Identify which cell holds the provided text, then report its [X, Y] central coordinate. 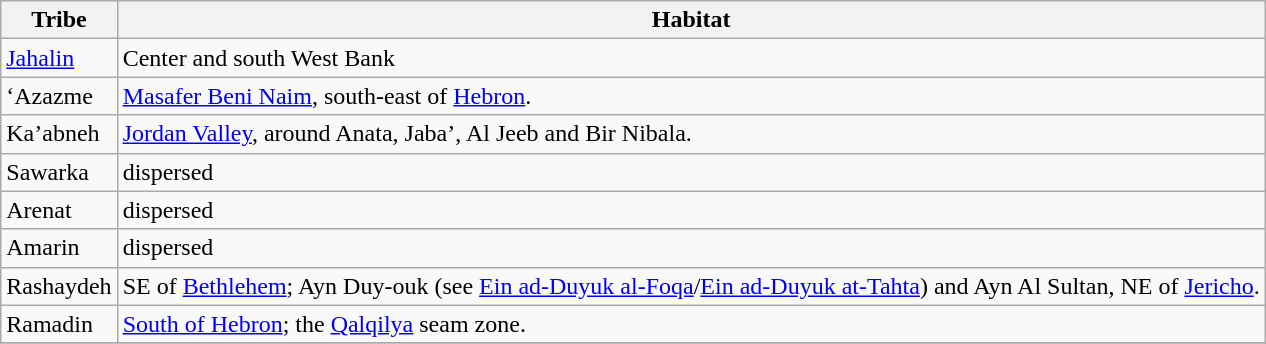
Rashaydeh [59, 286]
‘Azazme [59, 96]
Ramadin [59, 324]
Arenat [59, 210]
Habitat [691, 20]
Jahalin [59, 58]
Amarin [59, 248]
Tribe [59, 20]
SE of Bethlehem; Ayn Duy-ouk (see Ein ad-Duyuk al-Foqa/Ein ad-Duyuk at-Tahta) and Ayn Al Sultan, NE of Jericho. [691, 286]
Masafer Beni Naim, south-east of Hebron. [691, 96]
Center and south West Bank [691, 58]
South of Hebron; the Qalqilya seam zone. [691, 324]
Jordan Valley, around Anata, Jaba’, Al Jeeb and Bir Nibala. [691, 134]
Ka’abneh [59, 134]
Sawarka [59, 172]
